Determine the (X, Y) coordinate at the center of the cell enclosing the given text.  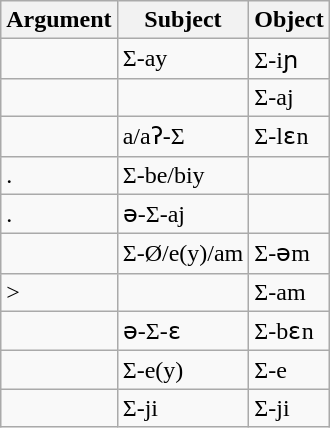
Σ-aj (289, 97)
Σ-iɲ (289, 59)
a/aʔ-Σ (183, 136)
Σ-bɛn (289, 331)
Σ-Ø/e(y)/am (183, 254)
Object (289, 20)
Σ-lɛn (289, 136)
ə-Σ-ɛ (183, 331)
Σ-əm (289, 254)
> (59, 292)
Σ-ay (183, 59)
Subject (183, 20)
Σ-e (289, 370)
Σ-am (289, 292)
Σ-be/biy (183, 175)
Σ-e(y) (183, 370)
ə-Σ-aj (183, 214)
Argument (59, 20)
